Detect which cell encompasses the target text, then output its (X, Y) center coordinate. 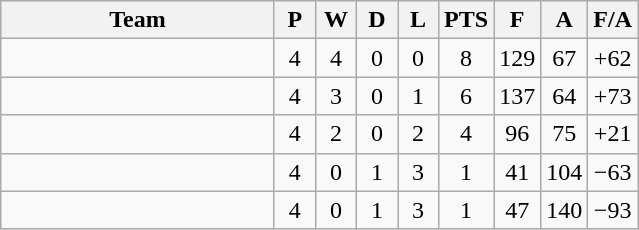
67 (564, 58)
96 (518, 134)
+62 (613, 58)
140 (564, 210)
6 (466, 96)
−93 (613, 210)
104 (564, 172)
−63 (613, 172)
137 (518, 96)
8 (466, 58)
47 (518, 210)
PTS (466, 20)
+21 (613, 134)
+73 (613, 96)
Team (138, 20)
41 (518, 172)
P (294, 20)
A (564, 20)
F (518, 20)
75 (564, 134)
L (418, 20)
129 (518, 58)
D (376, 20)
F/A (613, 20)
W (336, 20)
64 (564, 96)
